Return the [X, Y] coordinate for the center point of the cell that contains the specified text.  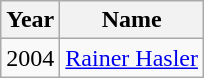
Name [132, 20]
2004 [30, 58]
Rainer Hasler [132, 58]
Year [30, 20]
